Find where the given text appears and provide that cell's center as [X, Y] coordinate. 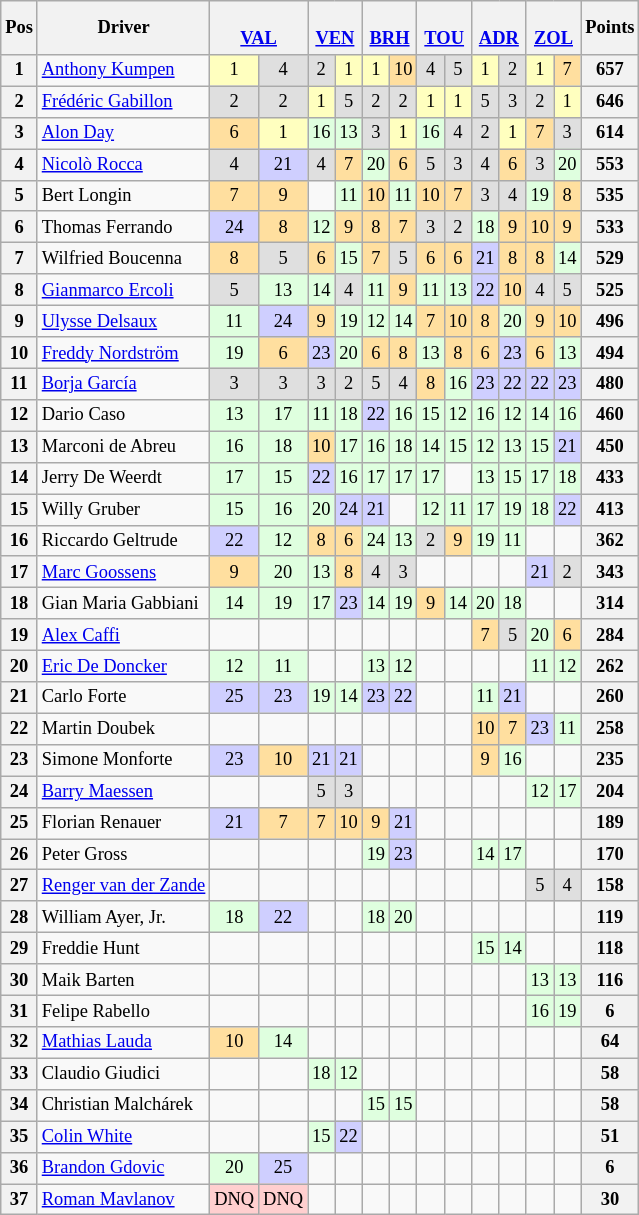
Jerry De Weerdt [123, 478]
118 [610, 948]
Points [610, 28]
26 [20, 854]
36 [20, 1168]
Mathias Lauda [123, 1042]
533 [610, 228]
BRH [390, 28]
Brandon Gdovic [123, 1168]
158 [610, 886]
314 [610, 604]
Dario Caso [123, 416]
Martin Doubek [123, 728]
119 [610, 918]
Florian Renauer [123, 824]
34 [20, 1106]
51 [610, 1136]
284 [610, 634]
Freddy Nordström [123, 352]
189 [610, 824]
Borja García [123, 384]
ZOL [554, 28]
Anthony Kumpen [123, 70]
170 [610, 854]
343 [610, 572]
553 [610, 164]
614 [610, 134]
Ulysse Delsaux [123, 322]
Christian Malchárek [123, 1106]
33 [20, 1074]
Riccardo Geltrude [123, 540]
480 [610, 384]
Barry Maessen [123, 792]
VAL [259, 28]
27 [20, 886]
Willy Gruber [123, 510]
Roman Mavlanov [123, 1200]
Eric De Doncker [123, 666]
260 [610, 698]
258 [610, 728]
529 [610, 258]
433 [610, 478]
535 [610, 196]
525 [610, 290]
31 [20, 1012]
116 [610, 980]
Claudio Giudici [123, 1074]
28 [20, 918]
Wilfried Boucenna [123, 258]
Alon Day [123, 134]
646 [610, 102]
37 [20, 1200]
Peter Gross [123, 854]
460 [610, 416]
64 [610, 1042]
35 [20, 1136]
VEN [336, 28]
TOU [444, 28]
Alex Caffi [123, 634]
Carlo Forte [123, 698]
Nicolò Rocca [123, 164]
Maik Barten [123, 980]
413 [610, 510]
204 [610, 792]
29 [20, 948]
Marconi de Abreu [123, 446]
Gianmarco Ercoli [123, 290]
235 [610, 760]
362 [610, 540]
262 [610, 666]
32 [20, 1042]
Renger van der Zande [123, 886]
ADR [500, 28]
Pos [20, 28]
450 [610, 446]
William Ayer, Jr. [123, 918]
Simone Monforte [123, 760]
496 [610, 322]
657 [610, 70]
Gian Maria Gabbiani [123, 604]
Felipe Rabello [123, 1012]
Colin White [123, 1136]
494 [610, 352]
Driver [123, 28]
Frédéric Gabillon [123, 102]
Freddie Hunt [123, 948]
Bert Longin [123, 196]
Marc Goossens [123, 572]
Thomas Ferrando [123, 228]
